Provide the [x, y] coordinate of the cell's center where the given text is located.  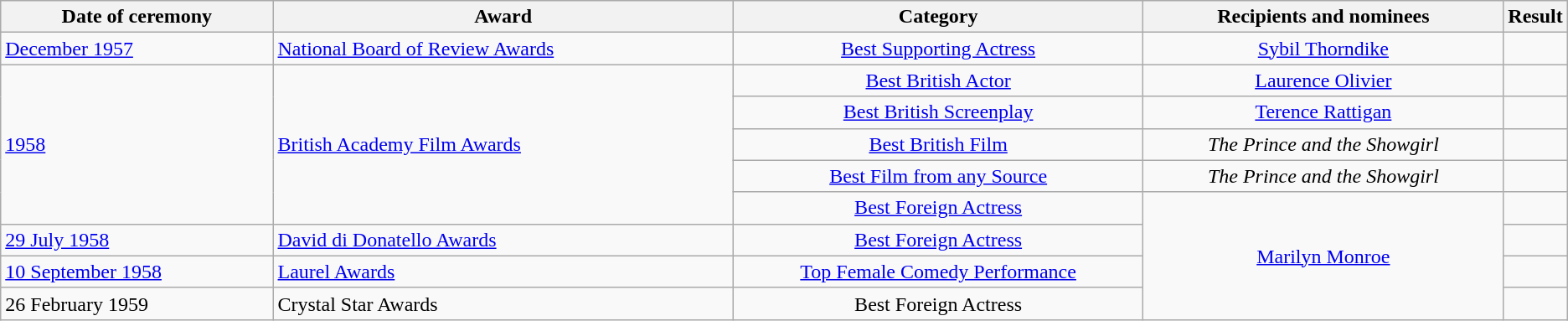
29 July 1958 [137, 240]
1958 [137, 144]
26 February 1959 [137, 303]
Top Female Comedy Performance [938, 272]
British Academy Film Awards [503, 144]
Best Supporting Actress [938, 49]
Recipients and nominees [1323, 17]
National Board of Review Awards [503, 49]
Best British Actor [938, 80]
David di Donatello Awards [503, 240]
Best Film from any Source [938, 176]
Category [938, 17]
Best British Screenplay [938, 112]
Crystal Star Awards [503, 303]
Date of ceremony [137, 17]
Result [1535, 17]
Best British Film [938, 144]
December 1957 [137, 49]
10 September 1958 [137, 272]
Award [503, 17]
Laurence Olivier [1323, 80]
Sybil Thorndike [1323, 49]
Marilyn Monroe [1323, 256]
Terence Rattigan [1323, 112]
Laurel Awards [503, 272]
